Pinpoint the cell where the given text exists, returning its [X, Y] midpoint coordinate. 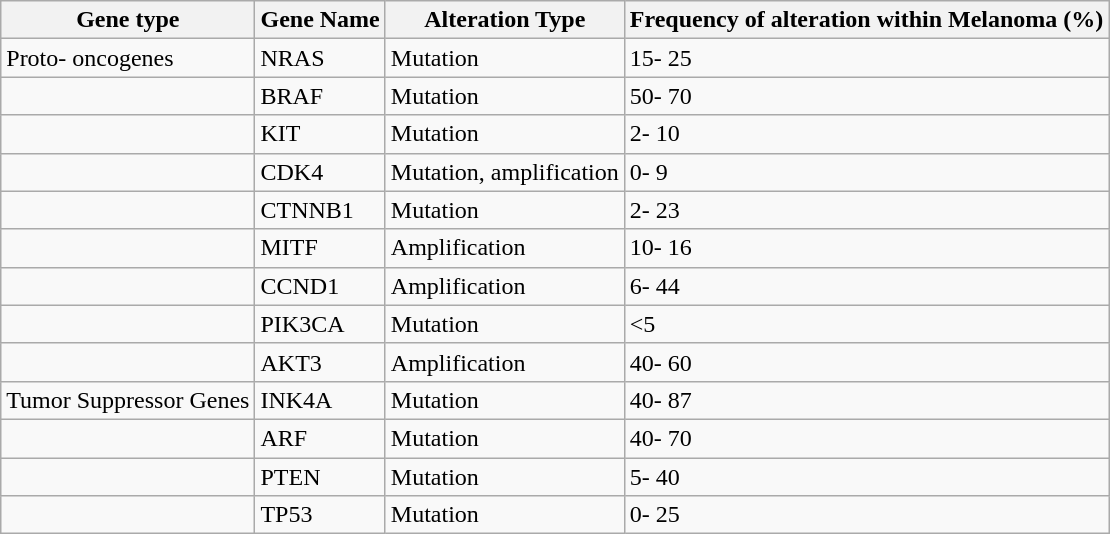
Tumor Suppressor Genes [128, 400]
2- 10 [866, 134]
Proto- oncogenes [128, 58]
ARF [320, 438]
40- 87 [866, 400]
40- 70 [866, 438]
50- 70 [866, 96]
CDK4 [320, 172]
NRAS [320, 58]
CTNNB1 [320, 210]
Mutation, amplification [504, 172]
BRAF [320, 96]
15- 25 [866, 58]
0- 25 [866, 515]
6- 44 [866, 286]
PTEN [320, 477]
PIK3CA [320, 324]
MITF [320, 248]
2- 23 [866, 210]
0- 9 [866, 172]
AKT3 [320, 362]
<5 [866, 324]
40- 60 [866, 362]
CCND1 [320, 286]
KIT [320, 134]
10- 16 [866, 248]
Alteration Type [504, 20]
Gene type [128, 20]
INK4A [320, 400]
Gene Name [320, 20]
TP53 [320, 515]
5- 40 [866, 477]
Frequency of alteration within Melanoma (%) [866, 20]
